Scan for the cell matching the given text and deliver its (X, Y) coordinate at center. 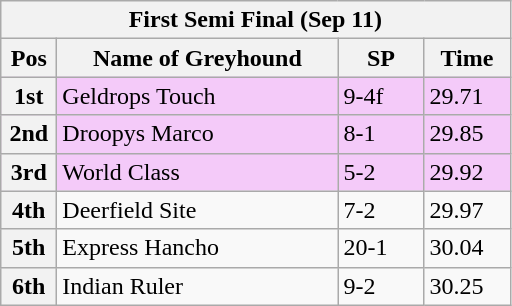
30.25 (467, 286)
5th (29, 248)
9-2 (381, 286)
29.92 (467, 172)
First Semi Final (Sep 11) (256, 20)
Droopys Marco (198, 134)
6th (29, 286)
Deerfield Site (198, 210)
SP (381, 58)
World Class (198, 172)
4th (29, 210)
Name of Greyhound (198, 58)
29.71 (467, 96)
9-4f (381, 96)
3rd (29, 172)
7-2 (381, 210)
Pos (29, 58)
Time (467, 58)
Express Hancho (198, 248)
8-1 (381, 134)
Geldrops Touch (198, 96)
2nd (29, 134)
5-2 (381, 172)
30.04 (467, 248)
1st (29, 96)
29.97 (467, 210)
20-1 (381, 248)
29.85 (467, 134)
Indian Ruler (198, 286)
